Search for the cell housing the specified text and yield its [x, y] center coordinate. 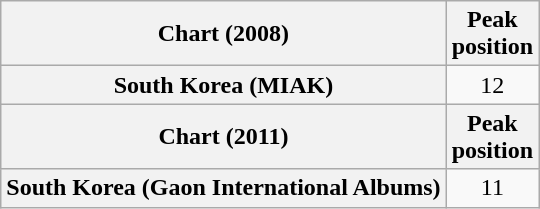
11 [492, 188]
South Korea (Gaon International Albums) [224, 188]
12 [492, 85]
South Korea (MIAK) [224, 85]
Chart (2011) [224, 136]
Chart (2008) [224, 34]
